Scan for the cell matching the given text and deliver its [x, y] coordinate at center. 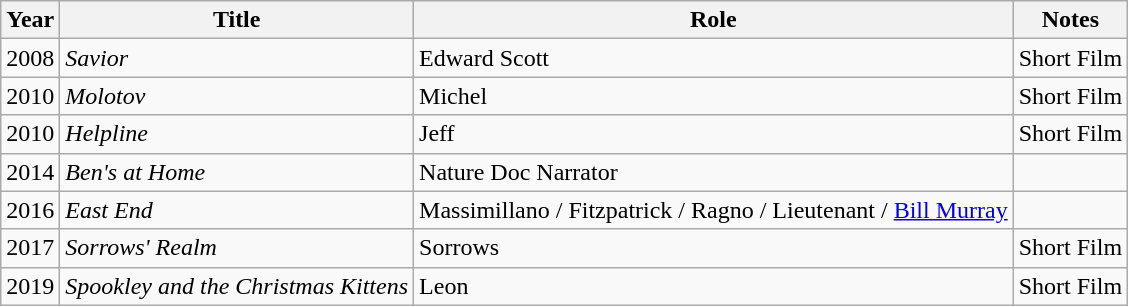
2017 [30, 248]
Massimillano / Fitzpatrick / Ragno / Lieutenant / Bill Murray [714, 210]
Helpline [237, 134]
2016 [30, 210]
Role [714, 20]
2014 [30, 172]
Ben's at Home [237, 172]
Notes [1070, 20]
East End [237, 210]
2019 [30, 286]
Michel [714, 96]
Sorrows [714, 248]
Leon [714, 286]
Jeff [714, 134]
Spookley and the Christmas Kittens [237, 286]
Edward Scott [714, 58]
Molotov [237, 96]
Year [30, 20]
2008 [30, 58]
Savior [237, 58]
Nature Doc Narrator [714, 172]
Title [237, 20]
Sorrows' Realm [237, 248]
